Determine the [x, y] coordinate at the center of the cell enclosing the given text.  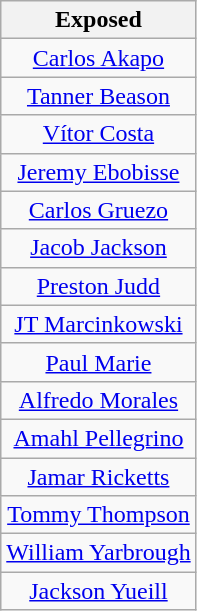
Carlos Akapo [98, 58]
JT Marcinkowski [98, 324]
Tanner Beason [98, 96]
Jamar Ricketts [98, 477]
Alfredo Morales [98, 400]
Jeremy Ebobisse [98, 172]
Exposed [98, 20]
Jacob Jackson [98, 248]
William Yarbrough [98, 553]
Tommy Thompson [98, 515]
Amahl Pellegrino [98, 438]
Preston Judd [98, 286]
Carlos Gruezo [98, 210]
Jackson Yueill [98, 591]
Vítor Costa [98, 134]
Paul Marie [98, 362]
